For the text-containing cell, return its midpoint in (x, y) coordinate format. 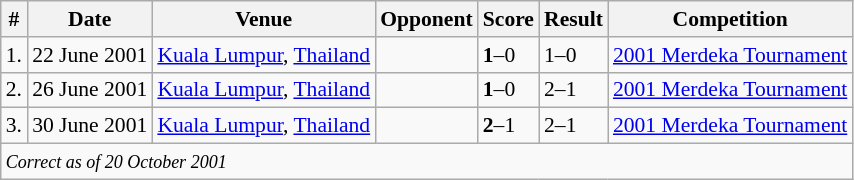
22 June 2001 (90, 55)
2. (14, 90)
26 June 2001 (90, 90)
1. (14, 55)
3. (14, 126)
Correct as of 20 October 2001 (427, 162)
# (14, 19)
Score (508, 19)
Opponent (426, 19)
Venue (264, 19)
Result (574, 19)
Date (90, 19)
30 June 2001 (90, 126)
Competition (730, 19)
